Scan for the cell matching the given text and deliver its (x, y) coordinate at center. 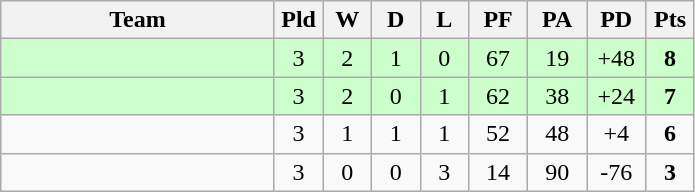
Team (138, 20)
+4 (616, 134)
19 (558, 58)
48 (558, 134)
PA (558, 20)
6 (670, 134)
62 (498, 96)
52 (498, 134)
Pld (298, 20)
8 (670, 58)
L (444, 20)
Pts (670, 20)
14 (498, 172)
+48 (616, 58)
W (348, 20)
90 (558, 172)
-76 (616, 172)
67 (498, 58)
D (396, 20)
7 (670, 96)
PF (498, 20)
38 (558, 96)
PD (616, 20)
+24 (616, 96)
